Extract the [X, Y] coordinate from the center of the cell holding the provided text.  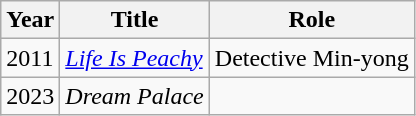
Detective Min-yong [312, 58]
Year [30, 20]
Life Is Peachy [134, 58]
2023 [30, 96]
2011 [30, 58]
Title [134, 20]
Role [312, 20]
Dream Palace [134, 96]
